Output the [X, Y] coordinate of the center of the cell containing the given text.  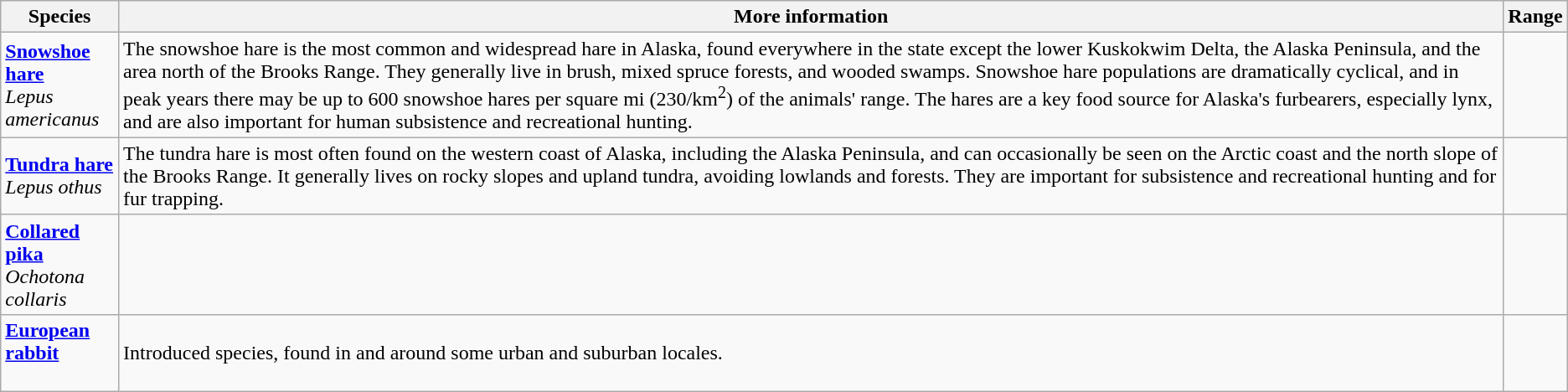
European rabbit [60, 353]
Collared pika Ochotona collaris [60, 265]
Tundra hare Lepus othus [60, 176]
Range [1535, 17]
Snowshoe hare Lepus americanus [60, 85]
Species [60, 17]
Introduced species, found in and around some urban and suburban locales. [811, 353]
More information [811, 17]
